Pinpoint the cell where the given text exists, returning its (x, y) midpoint coordinate. 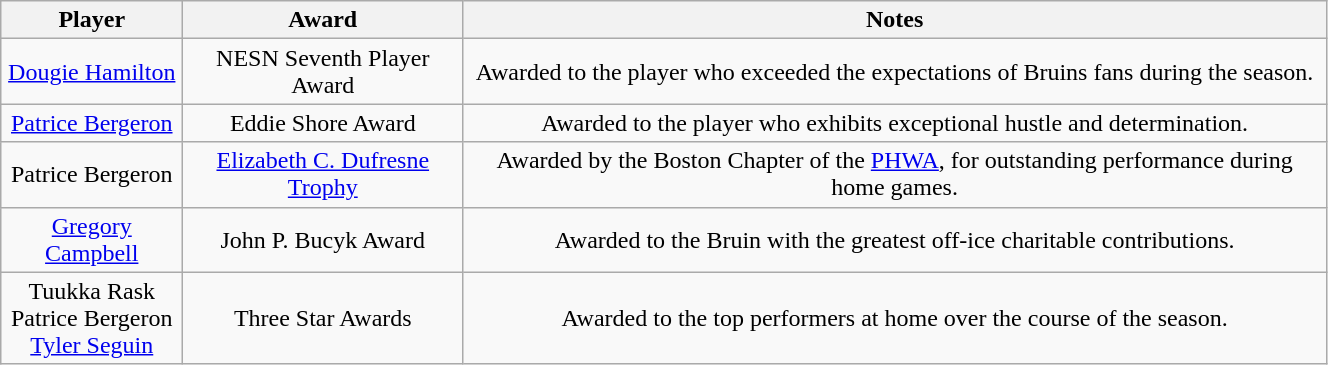
NESN Seventh Player Award (323, 72)
Awarded to the Bruin with the greatest off-ice charitable contributions. (895, 240)
Eddie Shore Award (323, 123)
Awarded to the player who exceeded the expectations of Bruins fans during the season. (895, 72)
Tuukka RaskPatrice BergeronTyler Seguin (92, 318)
Awarded to the player who exhibits exceptional hustle and determination. (895, 123)
Award (323, 20)
Player (92, 20)
Notes (895, 20)
Awarded to the top performers at home over the course of the season. (895, 318)
Gregory Campbell (92, 240)
Three Star Awards (323, 318)
Elizabeth C. Dufresne Trophy (323, 174)
John P. Bucyk Award (323, 240)
Awarded by the Boston Chapter of the PHWA, for outstanding performance during home games. (895, 174)
Dougie Hamilton (92, 72)
